Return the [x, y] coordinate for the center point of the cell that contains the specified text.  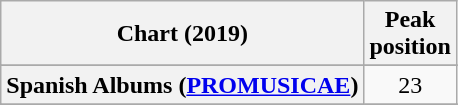
Peakposition [410, 34]
23 [410, 85]
Chart (2019) [182, 34]
Spanish Albums (PROMUSICAE) [182, 85]
